Search for the cell housing the specified text and yield its [x, y] center coordinate. 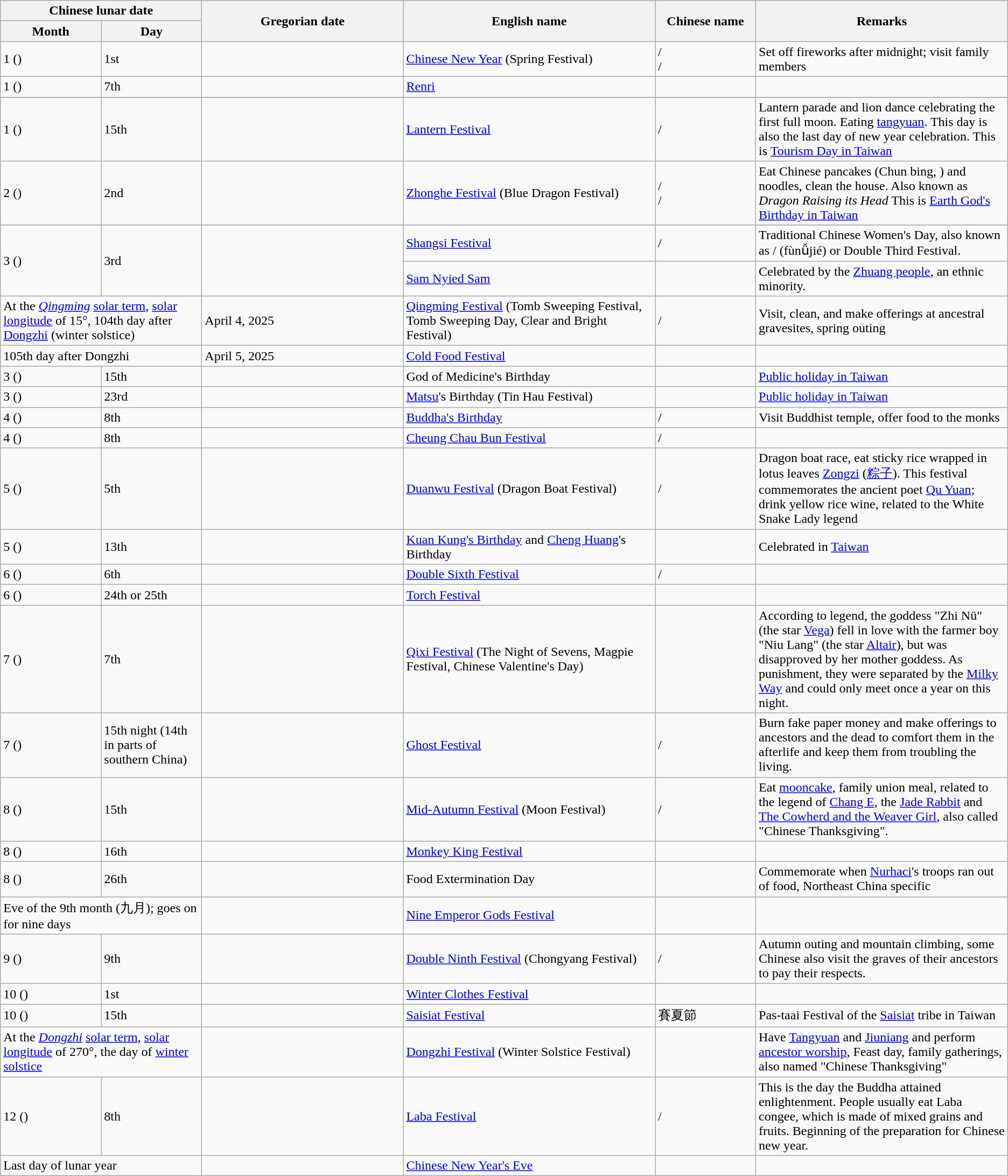
9 () [51, 959]
Month [51, 31]
Eve of the 9th month (九月); goes on for nine days [101, 915]
Remarks [882, 21]
13th [152, 547]
Nine Emperor Gods Festival [529, 915]
Torch Festival [529, 595]
Cold Food Festival [529, 356]
2 () [51, 193]
Buddha's Birthday [529, 417]
Qixi Festival (The Night of Sevens, Magpie Festival, Chinese Valentine's Day) [529, 659]
24th or 25th [152, 595]
23rd [152, 397]
At the Qingming solar term, solar longitude of 15°, 104th day after Dongzhi (winter solstice) [101, 321]
At the Dongzhi solar term, solar longitude of 270°, the day of winter solstice [101, 1052]
Food Extermination Day [529, 879]
5th [152, 489]
Burn fake paper money and make offerings to ancestors and the dead to comfort them in the afterlife and keep them from troubling the living. [882, 745]
Last day of lunar year [101, 1166]
12 () [51, 1116]
April 4, 2025 [303, 321]
Double Sixth Festival [529, 575]
Chinese name [705, 21]
Pas-taai Festival of the Saisiat tribe in Taiwan [882, 1016]
Matsu's Birthday (Tin Hau Festival) [529, 397]
16th [152, 851]
Renri [529, 87]
Celebrated in Taiwan [882, 547]
Duanwu Festival (Dragon Boat Festival) [529, 489]
Cheung Chau Bun Festival [529, 438]
Commemorate when Nurhaci's troops ran out of food, Northeast China specific [882, 879]
Qingming Festival (Tomb Sweeping Festival, Tomb Sweeping Day, Clear and Bright Festival) [529, 321]
Have Tangyuan and Jiuniang and perform ancestor worship, Feast day, family gatherings, also named "Chinese Thanksgiving" [882, 1052]
Zhonghe Festival (Blue Dragon Festival) [529, 193]
Dongzhi Festival (Winter Solstice Festival) [529, 1052]
105th day after Dongzhi [101, 356]
Visit, clean, and make offerings at ancestral gravesites, spring outing [882, 321]
Lantern Festival [529, 129]
Autumn outing and mountain climbing, some Chinese also visit the graves of their ancestors to pay their respects. [882, 959]
Gregorian date [303, 21]
Sam Nyied Sam [529, 279]
Chinese New Year's Eve [529, 1166]
Chinese New Year (Spring Festival) [529, 59]
Traditional Chinese Women's Day, also known as / (fùnǚjié) or Double Third Festival. [882, 243]
Laba Festival [529, 1116]
Visit Buddhist temple, offer food to the monks [882, 417]
15th night (14th in parts of southern China) [152, 745]
Mid-Autumn Festival (Moon Festival) [529, 809]
6th [152, 575]
Double Ninth Festival (Chongyang Festival) [529, 959]
Celebrated by the Zhuang people, an ethnic minority. [882, 279]
Kuan Kung's Birthday and Cheng Huang's Birthday [529, 547]
Eat Chinese pancakes (Chun bing, ) and noodles, clean the house. Also known as Dragon Raising its Head This is Earth God's Birthday in Taiwan [882, 193]
Chinese lunar date [101, 11]
9th [152, 959]
Saisiat Festival [529, 1016]
God of Medicine's Birthday [529, 376]
2nd [152, 193]
April 5, 2025 [303, 356]
3rd [152, 261]
賽夏節 [705, 1016]
Shangsi Festival [529, 243]
26th [152, 879]
Monkey King Festival [529, 851]
Day [152, 31]
English name [529, 21]
Winter Clothes Festival [529, 994]
Ghost Festival [529, 745]
Set off fireworks after midnight; visit family members [882, 59]
